Scan for the cell matching the given text and deliver its [X, Y] coordinate at center. 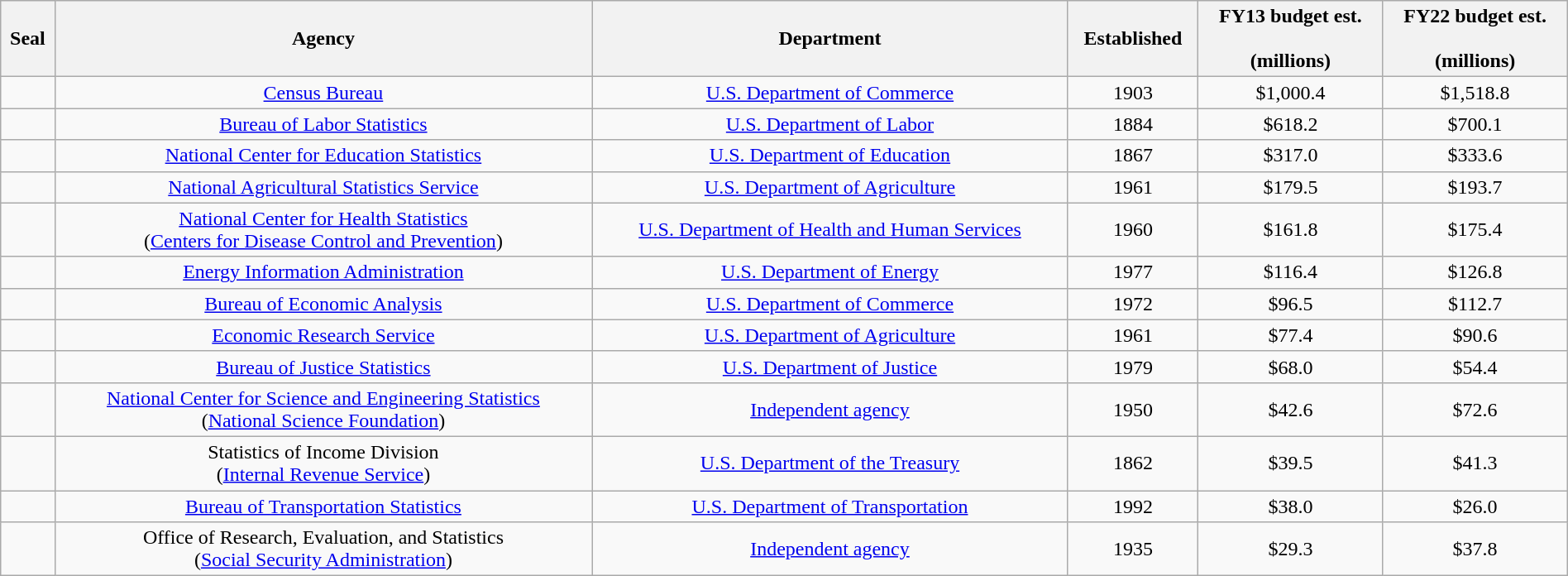
FY22 budget est.(millions) [1475, 39]
FY13 budget est.(millions) [1290, 39]
1903 [1133, 93]
$1,000.4 [1290, 93]
1884 [1133, 124]
Statistics of Income Division(Internal Revenue Service) [323, 463]
Bureau of Transportation Statistics [323, 506]
U.S. Department of Labor [830, 124]
$317.0 [1290, 156]
National Center for Health Statistics(Centers for Disease Control and Prevention) [323, 230]
$112.7 [1475, 304]
Bureau of Economic Analysis [323, 304]
U.S. Department of Energy [830, 272]
$193.7 [1475, 187]
U.S. Department of Education [830, 156]
Agency [323, 39]
Established [1133, 39]
$90.6 [1475, 335]
Energy Information Administration [323, 272]
U.S. Department of Transportation [830, 506]
Census Bureau [323, 93]
1992 [1133, 506]
$29.3 [1290, 550]
1977 [1133, 272]
National Center for Education Statistics [323, 156]
National Agricultural Statistics Service [323, 187]
$179.5 [1290, 187]
$42.6 [1290, 409]
$77.4 [1290, 335]
U.S. Department of Health and Human Services [830, 230]
$700.1 [1475, 124]
1950 [1133, 409]
Office of Research, Evaluation, and Statistics(Social Security Administration) [323, 550]
$618.2 [1290, 124]
$68.0 [1290, 367]
Economic Research Service [323, 335]
1867 [1133, 156]
Department [830, 39]
1862 [1133, 463]
Bureau of Labor Statistics [323, 124]
1960 [1133, 230]
Bureau of Justice Statistics [323, 367]
$38.0 [1290, 506]
$37.8 [1475, 550]
$175.4 [1475, 230]
$54.4 [1475, 367]
$333.6 [1475, 156]
U.S. Department of Justice [830, 367]
$39.5 [1290, 463]
1979 [1133, 367]
$96.5 [1290, 304]
$161.8 [1290, 230]
National Center for Science and Engineering Statistics(National Science Foundation) [323, 409]
Seal [28, 39]
$41.3 [1475, 463]
$1,518.8 [1475, 93]
1972 [1133, 304]
$26.0 [1475, 506]
1935 [1133, 550]
$126.8 [1475, 272]
$72.6 [1475, 409]
U.S. Department of the Treasury [830, 463]
$116.4 [1290, 272]
